Output the (X, Y) coordinate of the center of the cell containing the given text.  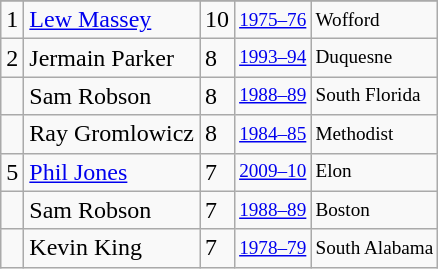
Boston (374, 210)
Phil Jones (112, 172)
2 (12, 58)
Jermain Parker (112, 58)
Methodist (374, 134)
Duquesne (374, 58)
2009–10 (273, 172)
Lew Massey (112, 20)
1 (12, 20)
Wofford (374, 20)
10 (218, 20)
South Florida (374, 96)
5 (12, 172)
1978–79 (273, 248)
Elon (374, 172)
1993–94 (273, 58)
Kevin King (112, 248)
1975–76 (273, 20)
Ray Gromlowicz (112, 134)
South Alabama (374, 248)
1984–85 (273, 134)
